Extract the (x, y) coordinate from the center of the cell holding the provided text.  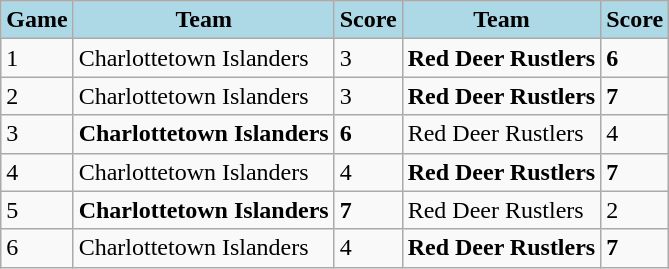
5 (37, 210)
1 (37, 58)
Game (37, 20)
